Return the [X, Y] coordinate for the center point of the cell that contains the specified text.  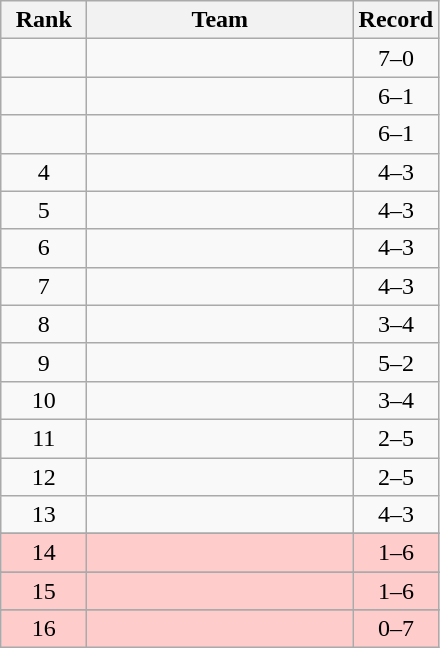
0–7 [396, 629]
Rank [44, 20]
15 [44, 591]
9 [44, 362]
7 [44, 286]
13 [44, 515]
4 [44, 172]
11 [44, 438]
10 [44, 400]
Team [220, 20]
12 [44, 477]
6 [44, 248]
5–2 [396, 362]
14 [44, 553]
8 [44, 324]
Record [396, 20]
16 [44, 629]
5 [44, 210]
7–0 [396, 58]
